Search for the cell housing the specified text and yield its [X, Y] center coordinate. 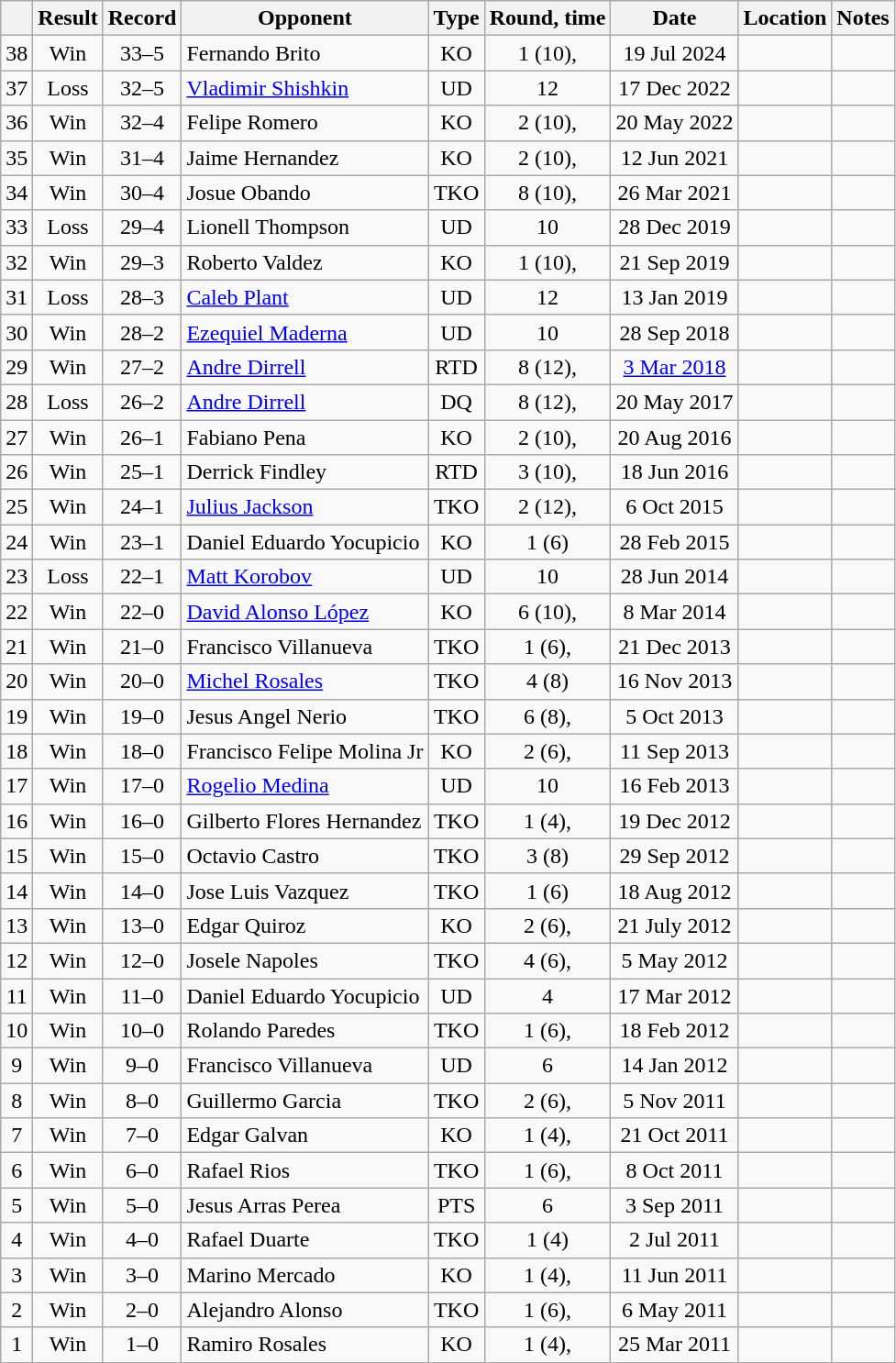
5 Nov 2011 [675, 1101]
24 [17, 542]
20 May 2022 [675, 123]
6 (10), [548, 612]
Francisco Felipe Molina Jr [304, 751]
3–0 [142, 1275]
3 Sep 2011 [675, 1205]
21–0 [142, 647]
13–0 [142, 925]
26–1 [142, 438]
18 Feb 2012 [675, 1031]
Record [142, 18]
Fernando Brito [304, 53]
19 Dec 2012 [675, 821]
2 (12), [548, 507]
Lionell Thompson [304, 227]
9–0 [142, 1066]
Rolando Paredes [304, 1031]
Gilberto Flores Hernandez [304, 821]
19 Jul 2024 [675, 53]
32 [17, 262]
4 (8) [548, 681]
30 [17, 332]
21 [17, 647]
27 [17, 438]
27–2 [142, 367]
20 May 2017 [675, 402]
Julius Jackson [304, 507]
10–0 [142, 1031]
3 [17, 1275]
2 [17, 1310]
2–0 [142, 1310]
29–3 [142, 262]
30–4 [142, 193]
Michel Rosales [304, 681]
12–0 [142, 960]
36 [17, 123]
16 Nov 2013 [675, 681]
Rafael Duarte [304, 1240]
Fabiano Pena [304, 438]
31–4 [142, 158]
29 Sep 2012 [675, 856]
Date [675, 18]
21 Oct 2011 [675, 1136]
28 [17, 402]
5 May 2012 [675, 960]
6 May 2011 [675, 1310]
Ezequiel Maderna [304, 332]
8 (10), [548, 193]
22–0 [142, 612]
37 [17, 88]
13 Jan 2019 [675, 297]
7–0 [142, 1136]
DQ [457, 402]
28 Dec 2019 [675, 227]
19–0 [142, 716]
21 July 2012 [675, 925]
24–1 [142, 507]
12 Jun 2021 [675, 158]
4 (6), [548, 960]
Jesus Angel Nerio [304, 716]
21 Sep 2019 [675, 262]
3 (8) [548, 856]
18 Jun 2016 [675, 472]
Result [68, 18]
23–1 [142, 542]
5–0 [142, 1205]
14 [17, 891]
20 Aug 2016 [675, 438]
28 Jun 2014 [675, 577]
Rafael Rios [304, 1170]
Rogelio Medina [304, 786]
16 Feb 2013 [675, 786]
Matt Korobov [304, 577]
Josue Obando [304, 193]
1 [17, 1345]
6 (8), [548, 716]
Ramiro Rosales [304, 1345]
25–1 [142, 472]
19 [17, 716]
20 [17, 681]
Guillermo Garcia [304, 1101]
11 [17, 995]
20–0 [142, 681]
8–0 [142, 1101]
Caleb Plant [304, 297]
Edgar Quiroz [304, 925]
32–5 [142, 88]
22–1 [142, 577]
14 Jan 2012 [675, 1066]
25 Mar 2011 [675, 1345]
Alejandro Alonso [304, 1310]
26 Mar 2021 [675, 193]
28–2 [142, 332]
33 [17, 227]
29–4 [142, 227]
26–2 [142, 402]
8 Oct 2011 [675, 1170]
David Alonso López [304, 612]
6 Oct 2015 [675, 507]
Jose Luis Vazquez [304, 891]
4–0 [142, 1240]
34 [17, 193]
18 [17, 751]
Opponent [304, 18]
Notes [863, 18]
23 [17, 577]
17–0 [142, 786]
6–0 [142, 1170]
17 Dec 2022 [675, 88]
21 Dec 2013 [675, 647]
Vladimir Shishkin [304, 88]
15 [17, 856]
Felipe Romero [304, 123]
Round, time [548, 18]
15–0 [142, 856]
28–3 [142, 297]
18 Aug 2012 [675, 891]
25 [17, 507]
3 Mar 2018 [675, 367]
17 Mar 2012 [675, 995]
Jaime Hernandez [304, 158]
3 (10), [548, 472]
8 [17, 1101]
5 Oct 2013 [675, 716]
Octavio Castro [304, 856]
22 [17, 612]
Derrick Findley [304, 472]
PTS [457, 1205]
2 Jul 2011 [675, 1240]
28 Sep 2018 [675, 332]
Edgar Galvan [304, 1136]
29 [17, 367]
26 [17, 472]
16–0 [142, 821]
Location [785, 18]
11 Jun 2011 [675, 1275]
14–0 [142, 891]
1–0 [142, 1345]
11 Sep 2013 [675, 751]
38 [17, 53]
17 [17, 786]
31 [17, 297]
32–4 [142, 123]
35 [17, 158]
18–0 [142, 751]
7 [17, 1136]
1 (4) [548, 1240]
16 [17, 821]
Josele Napoles [304, 960]
9 [17, 1066]
Jesus Arras Perea [304, 1205]
33–5 [142, 53]
28 Feb 2015 [675, 542]
8 Mar 2014 [675, 612]
Roberto Valdez [304, 262]
11–0 [142, 995]
Type [457, 18]
Marino Mercado [304, 1275]
5 [17, 1205]
13 [17, 925]
